Capture the cell that displays the provided text and extract its (X, Y) central coordinate. 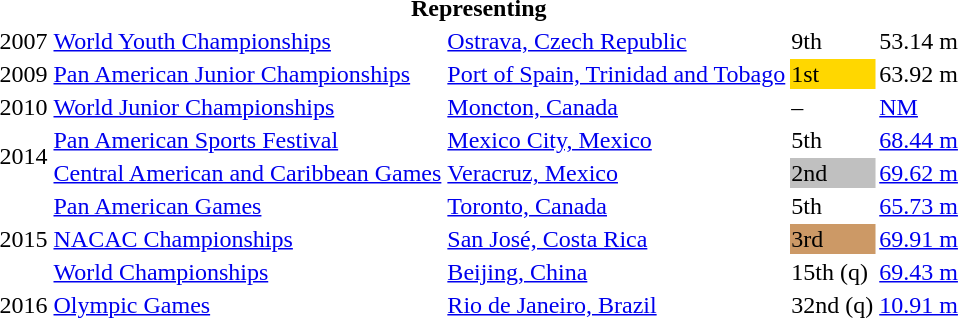
Moncton, Canada (616, 107)
World Championships (248, 272)
1st (832, 74)
Veracruz, Mexico (616, 173)
Pan American Sports Festival (248, 140)
15th (q) (832, 272)
San José, Costa Rica (616, 239)
World Junior Championships (248, 107)
Beijing, China (616, 272)
3rd (832, 239)
Ostrava, Czech Republic (616, 41)
Mexico City, Mexico (616, 140)
NACAC Championships (248, 239)
World Youth Championships (248, 41)
9th (832, 41)
Toronto, Canada (616, 206)
Port of Spain, Trinidad and Tobago (616, 74)
2nd (832, 173)
Central American and Caribbean Games (248, 173)
Pan American Junior Championships (248, 74)
– (832, 107)
Pan American Games (248, 206)
